Extract the [X, Y] coordinate from the center of the cell holding the provided text.  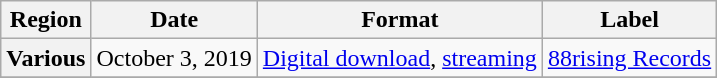
October 3, 2019 [174, 58]
Various [46, 58]
88rising Records [629, 58]
Date [174, 20]
Region [46, 20]
Format [400, 20]
Digital download, streaming [400, 58]
Label [629, 20]
